From the cell containing the given text, extract its center point as [x, y] coordinate. 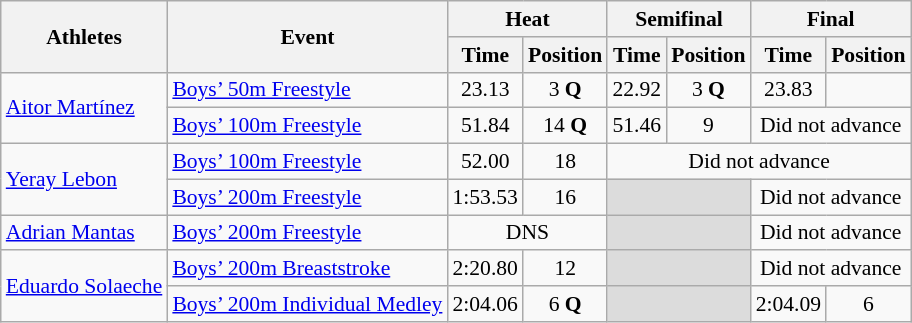
Semifinal [678, 19]
23.83 [788, 90]
1:53.53 [484, 197]
22.92 [636, 90]
Eduardo Solaeche [84, 286]
Yeray Lebon [84, 180]
Event [307, 36]
16 [565, 197]
12 [565, 269]
Final [831, 19]
6 [868, 304]
52.00 [484, 162]
23.13 [484, 90]
Heat [527, 19]
Adrian Mantas [84, 233]
6 Q [565, 304]
Boys’ 50m Freestyle [307, 90]
14 Q [565, 126]
DNS [527, 233]
Boys’ 200m Breaststroke [307, 269]
2:20.80 [484, 269]
18 [565, 162]
Boys’ 200m Individual Medley [307, 304]
Athletes [84, 36]
2:04.09 [788, 304]
9 [708, 126]
51.84 [484, 126]
2:04.06 [484, 304]
51.46 [636, 126]
Aitor Martínez [84, 108]
